Output the (X, Y) coordinate of the center of the cell containing the given text.  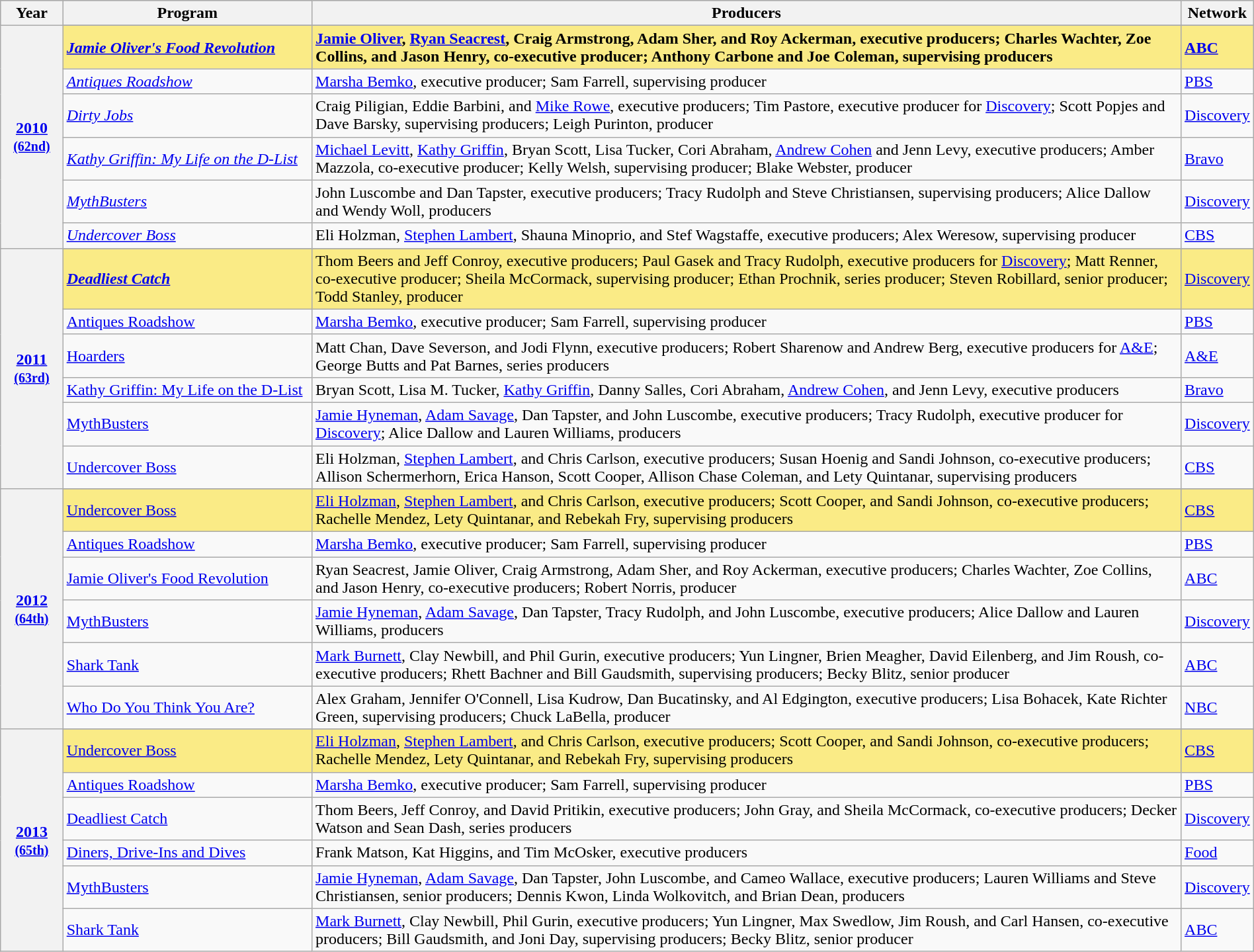
NBC (1218, 708)
Diners, Drive-Ins and Dives (187, 853)
2011(63rd) (32, 368)
Food (1218, 853)
Program (187, 13)
Year (32, 13)
Dirty Jobs (187, 115)
Jamie Hyneman, Adam Savage, Dan Tapster, Tracy Rudolph, and John Luscombe, executive producers; Alice Dallow and Lauren Williams, producers (747, 622)
2010(62nd) (32, 137)
2013(65th) (32, 840)
Frank Matson, Kat Higgins, and Tim McOsker, executive producers (747, 853)
A&E (1218, 356)
Hoarders (187, 356)
Bryan Scott, Lisa M. Tucker, Kathy Griffin, Danny Salles, Cori Abraham, Andrew Cohen, and Jenn Levy, executive producers (747, 390)
Who Do You Think You Are? (187, 708)
Eli Holzman, Stephen Lambert, Shauna Minoprio, and Stef Wagstaffe, executive producers; Alex Weresow, supervising producer (747, 236)
Producers (747, 13)
Network (1218, 13)
2012(64th) (32, 609)
